Determine the (X, Y) coordinate at the center of the cell enclosing the given text.  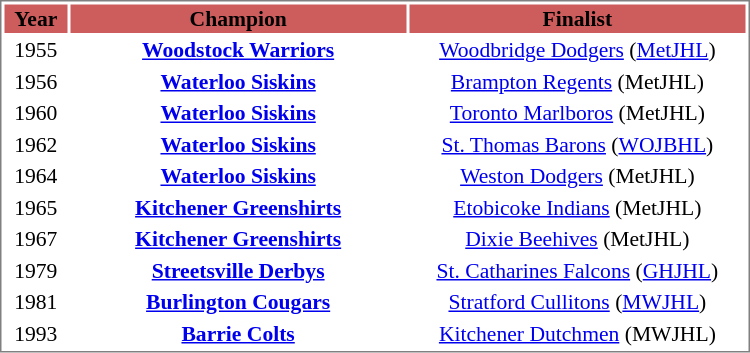
Woodstock Warriors (238, 50)
Toronto Marlboros (MetJHL) (577, 113)
1993 (36, 334)
1962 (36, 144)
Barrie Colts (238, 334)
1960 (36, 113)
St. Catharines Falcons (GHJHL) (577, 270)
1979 (36, 270)
Streetsville Derbys (238, 270)
Brampton Regents (MetJHL) (577, 82)
Woodbridge Dodgers (MetJHL) (577, 50)
1956 (36, 82)
Dixie Beehives (MetJHL) (577, 239)
Kitchener Dutchmen (MWJHL) (577, 334)
Etobicoke Indians (MetJHL) (577, 208)
Year (36, 18)
Burlington Cougars (238, 302)
1967 (36, 239)
1981 (36, 302)
1955 (36, 50)
Finalist (577, 18)
1964 (36, 176)
Weston Dodgers (MetJHL) (577, 176)
1965 (36, 208)
Stratford Cullitons (MWJHL) (577, 302)
St. Thomas Barons (WOJBHL) (577, 144)
Champion (238, 18)
